Search for the cell housing the specified text and yield its [X, Y] center coordinate. 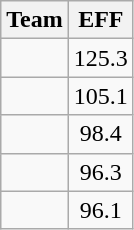
96.3 [100, 172]
98.4 [100, 134]
96.1 [100, 210]
Team [35, 20]
125.3 [100, 58]
EFF [100, 20]
105.1 [100, 96]
